From the cell containing the given text, extract its center point as (X, Y) coordinate. 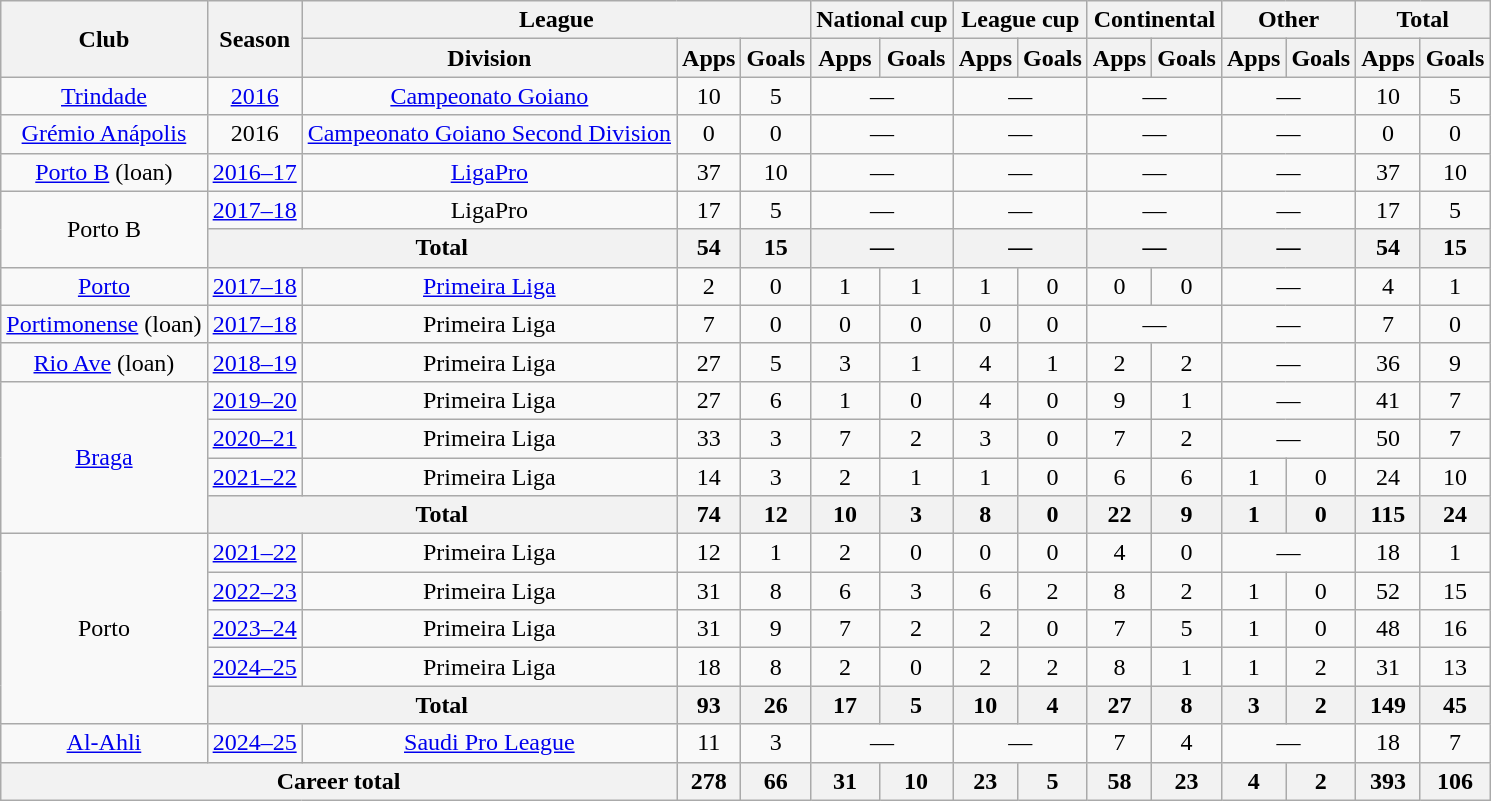
Club (104, 39)
Portimonense (loan) (104, 324)
93 (709, 705)
Porto B (loan) (104, 172)
2023–24 (254, 629)
Career total (339, 781)
National cup (882, 20)
149 (1388, 705)
2022–23 (254, 591)
115 (1388, 515)
2018–19 (254, 362)
Grémio Anápolis (104, 134)
16 (1455, 629)
2020–21 (254, 438)
26 (776, 705)
74 (709, 515)
Other (1288, 20)
Campeonato Goiano (489, 96)
2019–20 (254, 400)
52 (1388, 591)
58 (1119, 781)
393 (1388, 781)
36 (1388, 362)
41 (1388, 400)
League (556, 20)
11 (709, 743)
Porto B (104, 229)
2016–17 (254, 172)
Season (254, 39)
48 (1388, 629)
Campeonato Goiano Second Division (489, 134)
33 (709, 438)
Braga (104, 457)
13 (1455, 667)
Continental (1154, 20)
Division (489, 58)
50 (1388, 438)
14 (709, 477)
106 (1455, 781)
Saudi Pro League (489, 743)
278 (709, 781)
22 (1119, 515)
45 (1455, 705)
League cup (1020, 20)
66 (776, 781)
Al-Ahli (104, 743)
Trindade (104, 96)
Rio Ave (loan) (104, 362)
